Output the (X, Y) coordinate of the center of the cell containing the given text.  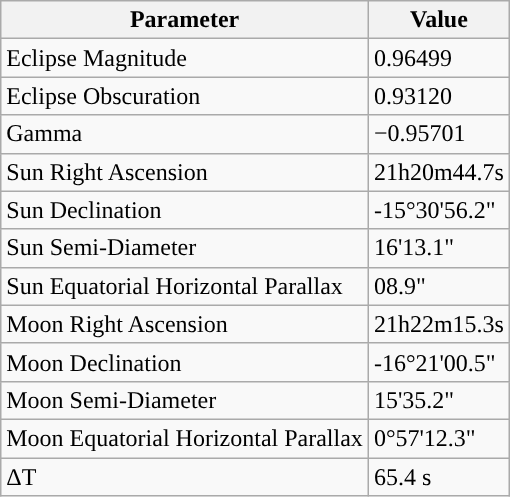
0°57'12.3" (438, 438)
16'13.1" (438, 248)
15'35.2" (438, 400)
Moon Semi-Diameter (185, 400)
0.96499 (438, 58)
08.9" (438, 286)
ΔT (185, 477)
Moon Equatorial Horizontal Parallax (185, 438)
-16°21'00.5" (438, 362)
-15°30'56.2" (438, 210)
Sun Declination (185, 210)
65.4 s (438, 477)
21h22m15.3s (438, 324)
Moon Declination (185, 362)
Gamma (185, 134)
Sun Equatorial Horizontal Parallax (185, 286)
Sun Semi-Diameter (185, 248)
Parameter (185, 20)
Eclipse Obscuration (185, 96)
0.93120 (438, 96)
Eclipse Magnitude (185, 58)
Value (438, 20)
−0.95701 (438, 134)
Sun Right Ascension (185, 172)
Moon Right Ascension (185, 324)
21h20m44.7s (438, 172)
